Return the [x, y] coordinate for the center point of the cell that contains the specified text.  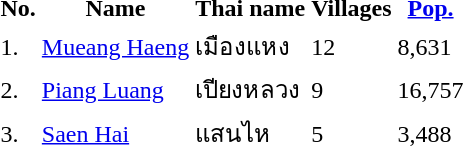
เมืองแหง [250, 46]
เปียงหลวง [250, 90]
Mueang Haeng [115, 46]
9 [352, 90]
12 [352, 46]
Piang Luang [115, 90]
